Detect which cell encompasses the target text, then output its [x, y] center coordinate. 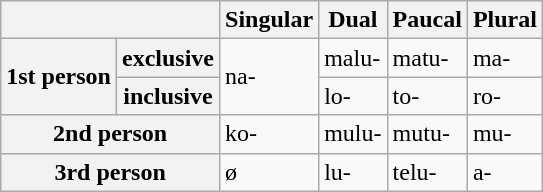
mulu- [353, 134]
ro- [504, 96]
3rd person [110, 172]
ma- [504, 58]
2nd person [110, 134]
lu- [353, 172]
matu- [427, 58]
1st person [59, 77]
exclusive [168, 58]
telu- [427, 172]
Paucal [427, 20]
ko- [270, 134]
malu- [353, 58]
inclusive [168, 96]
to- [427, 96]
Dual [353, 20]
na- [270, 77]
Singular [270, 20]
mu- [504, 134]
lo- [353, 96]
Plural [504, 20]
ø [270, 172]
a- [504, 172]
mutu- [427, 134]
